Provide the [X, Y] coordinate of the cell's center where the given text is located.  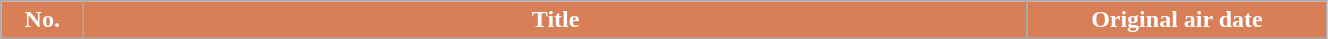
No. [42, 20]
Original air date [1176, 20]
Title [556, 20]
